Return the [X, Y] coordinate for the center point of the cell that contains the specified text.  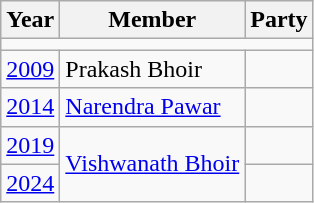
Member [152, 20]
2024 [30, 183]
Year [30, 20]
Narendra Pawar [152, 107]
Vishwanath Bhoir [152, 164]
2009 [30, 69]
2014 [30, 107]
Party [279, 20]
2019 [30, 145]
Prakash Bhoir [152, 69]
